Pinpoint the cell where the given text exists, returning its [X, Y] midpoint coordinate. 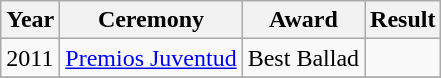
Premios Juventud [151, 58]
2011 [30, 58]
Ceremony [151, 20]
Result [403, 20]
Year [30, 20]
Award [303, 20]
Best Ballad [303, 58]
